Provide the (X, Y) coordinate of the cell's center where the given text is located.  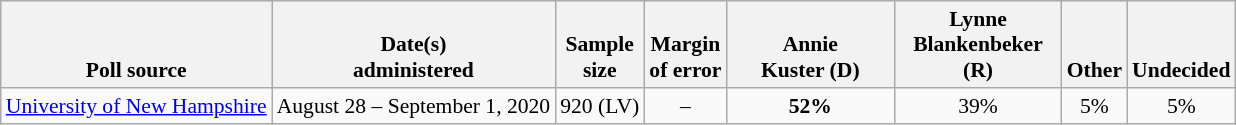
University of New Hampshire (136, 106)
August 28 – September 1, 2020 (414, 106)
Poll source (136, 44)
LynneBlankenbeker (R) (978, 44)
39% (978, 106)
AnnieKuster (D) (811, 44)
Date(s)administered (414, 44)
52% (811, 106)
Marginof error (685, 44)
Other (1094, 44)
Undecided (1181, 44)
– (685, 106)
920 (LV) (600, 106)
Samplesize (600, 44)
